Pinpoint the cell where the given text exists, returning its [X, Y] midpoint coordinate. 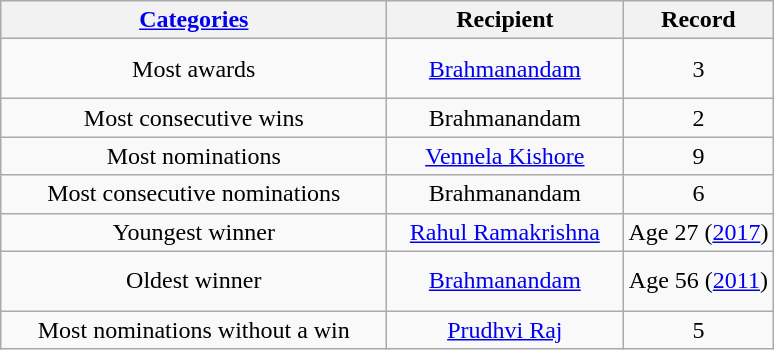
Vennela Kishore [505, 156]
Age 27 (2017) [698, 232]
Age 56 (2011) [698, 281]
Most consecutive nominations [194, 194]
Most nominations [194, 156]
3 [698, 69]
Youngest winner [194, 232]
Recipient [505, 20]
Categories [194, 20]
9 [698, 156]
Prudhvi Raj [505, 330]
5 [698, 330]
Most nominations without a win [194, 330]
Most awards [194, 69]
6 [698, 194]
Record [698, 20]
2 [698, 118]
Most consecutive wins [194, 118]
Oldest winner [194, 281]
Rahul Ramakrishna [505, 232]
